Identify which cell holds the provided text, then report its (x, y) central coordinate. 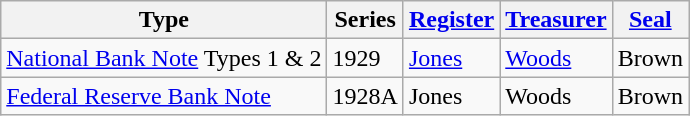
1928A (365, 96)
Treasurer (556, 20)
1929 (365, 58)
National Bank Note Types 1 & 2 (164, 58)
Type (164, 20)
Seal (650, 20)
Series (365, 20)
Federal Reserve Bank Note (164, 96)
Register (451, 20)
